Locate the cell with the specified text and output its (x, y) center coordinate. 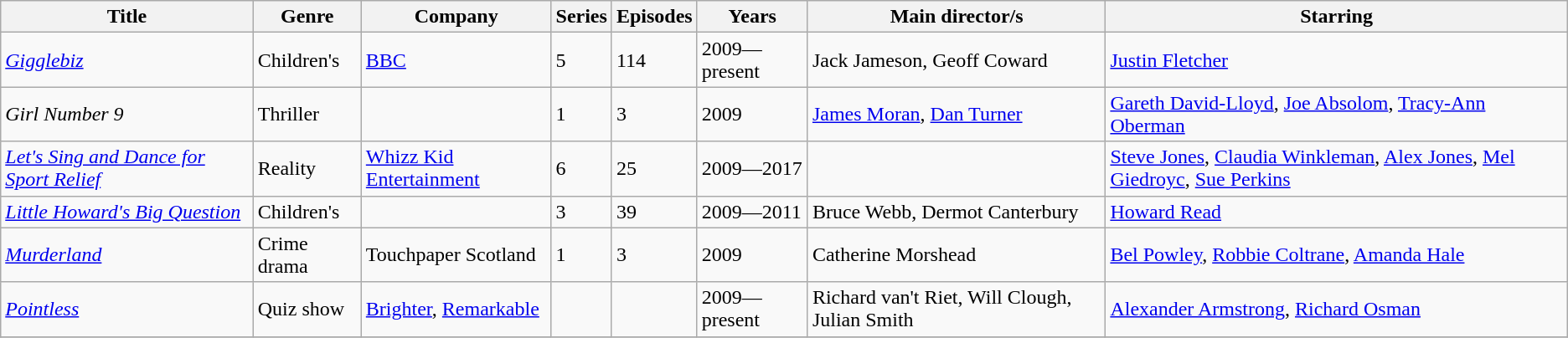
James Moran, Dan Turner (957, 114)
5 (581, 60)
Steve Jones, Claudia Winkleman, Alex Jones, Mel Giedroyc, Sue Perkins (1337, 169)
Bel Powley, Robbie Coltrane, Amanda Hale (1337, 254)
114 (654, 60)
Howard Read (1337, 212)
Jack Jameson, Geoff Coward (957, 60)
Whizz Kid Entertainment (456, 169)
Years (752, 17)
Episodes (654, 17)
BBC (456, 60)
Company (456, 17)
Reality (307, 169)
Genre (307, 17)
Pointless (127, 310)
Series (581, 17)
25 (654, 169)
Richard van't Riet, Will Clough, Julian Smith (957, 310)
Bruce Webb, Dermot Canterbury (957, 212)
2009—2017 (752, 169)
Quiz show (307, 310)
Gareth David-Lloyd, Joe Absolom, Tracy-Ann Oberman (1337, 114)
Little Howard's Big Question (127, 212)
Let's Sing and Dance for Sport Relief (127, 169)
Catherine Morshead (957, 254)
Girl Number 9 (127, 114)
Title (127, 17)
Thriller (307, 114)
Touchpaper Scotland (456, 254)
Murderland (127, 254)
Crime drama (307, 254)
Justin Fletcher (1337, 60)
2009—2011 (752, 212)
Gigglebiz (127, 60)
Alexander Armstrong, Richard Osman (1337, 310)
Brighter, Remarkable (456, 310)
39 (654, 212)
Starring (1337, 17)
6 (581, 169)
Main director/s (957, 17)
